Search for the cell housing the specified text and yield its [X, Y] center coordinate. 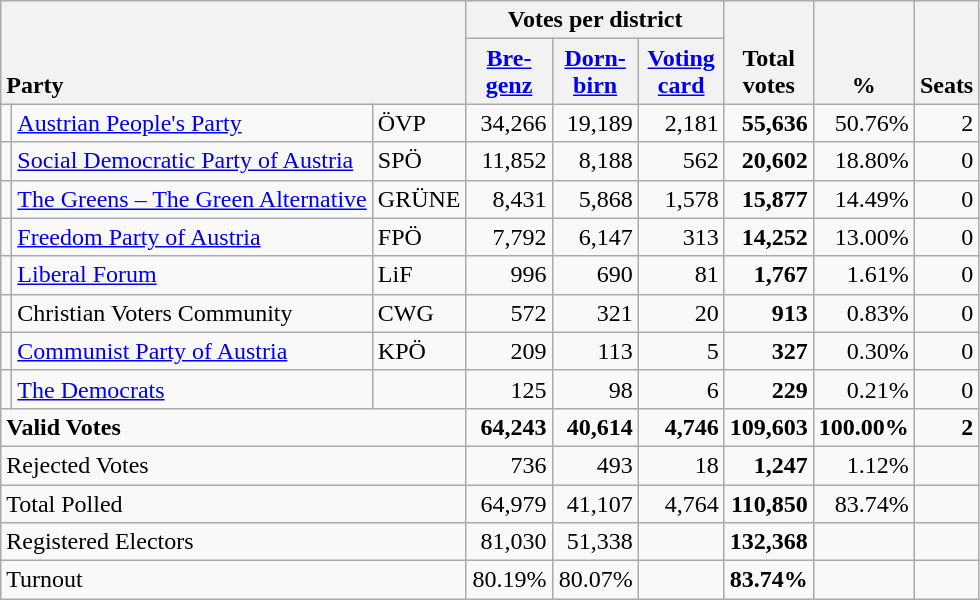
209 [509, 351]
11,852 [509, 161]
40,614 [595, 427]
Turnout [234, 580]
80.07% [595, 580]
8,188 [595, 161]
LiF [419, 275]
736 [509, 465]
Freedom Party of Austria [192, 237]
313 [681, 237]
18.80% [864, 161]
0.21% [864, 389]
64,979 [509, 503]
100.00% [864, 427]
572 [509, 313]
125 [509, 389]
51,338 [595, 542]
14.49% [864, 199]
Valid Votes [234, 427]
8,431 [509, 199]
327 [768, 351]
5 [681, 351]
4,746 [681, 427]
7,792 [509, 237]
Seats [946, 52]
562 [681, 161]
14,252 [768, 237]
19,189 [595, 123]
1.61% [864, 275]
Totalvotes [768, 52]
Votes per district [595, 20]
1,247 [768, 465]
109,603 [768, 427]
81,030 [509, 542]
The Democrats [192, 389]
The Greens – The Green Alternative [192, 199]
2,181 [681, 123]
13.00% [864, 237]
Social Democratic Party of Austria [192, 161]
64,243 [509, 427]
110,850 [768, 503]
321 [595, 313]
Registered Electors [234, 542]
Communist Party of Austria [192, 351]
132,368 [768, 542]
50.76% [864, 123]
20,602 [768, 161]
0.83% [864, 313]
41,107 [595, 503]
34,266 [509, 123]
Dorn-birn [595, 72]
0.30% [864, 351]
1,578 [681, 199]
Liberal Forum [192, 275]
229 [768, 389]
996 [509, 275]
493 [595, 465]
15,877 [768, 199]
113 [595, 351]
SPÖ [419, 161]
Rejected Votes [234, 465]
4,764 [681, 503]
1,767 [768, 275]
80.19% [509, 580]
ÖVP [419, 123]
% [864, 52]
Votingcard [681, 72]
Austrian People's Party [192, 123]
Christian Voters Community [192, 313]
6 [681, 389]
55,636 [768, 123]
CWG [419, 313]
1.12% [864, 465]
GRÜNE [419, 199]
Bre-genz [509, 72]
20 [681, 313]
Total Polled [234, 503]
18 [681, 465]
Party [234, 52]
81 [681, 275]
6,147 [595, 237]
98 [595, 389]
FPÖ [419, 237]
913 [768, 313]
KPÖ [419, 351]
690 [595, 275]
5,868 [595, 199]
